Determine the [X, Y] coordinate at the center of the cell enclosing the given text.  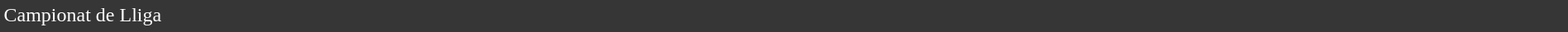
Campionat de Lliga [784, 15]
